Determine the (X, Y) coordinate at the center of the cell enclosing the given text.  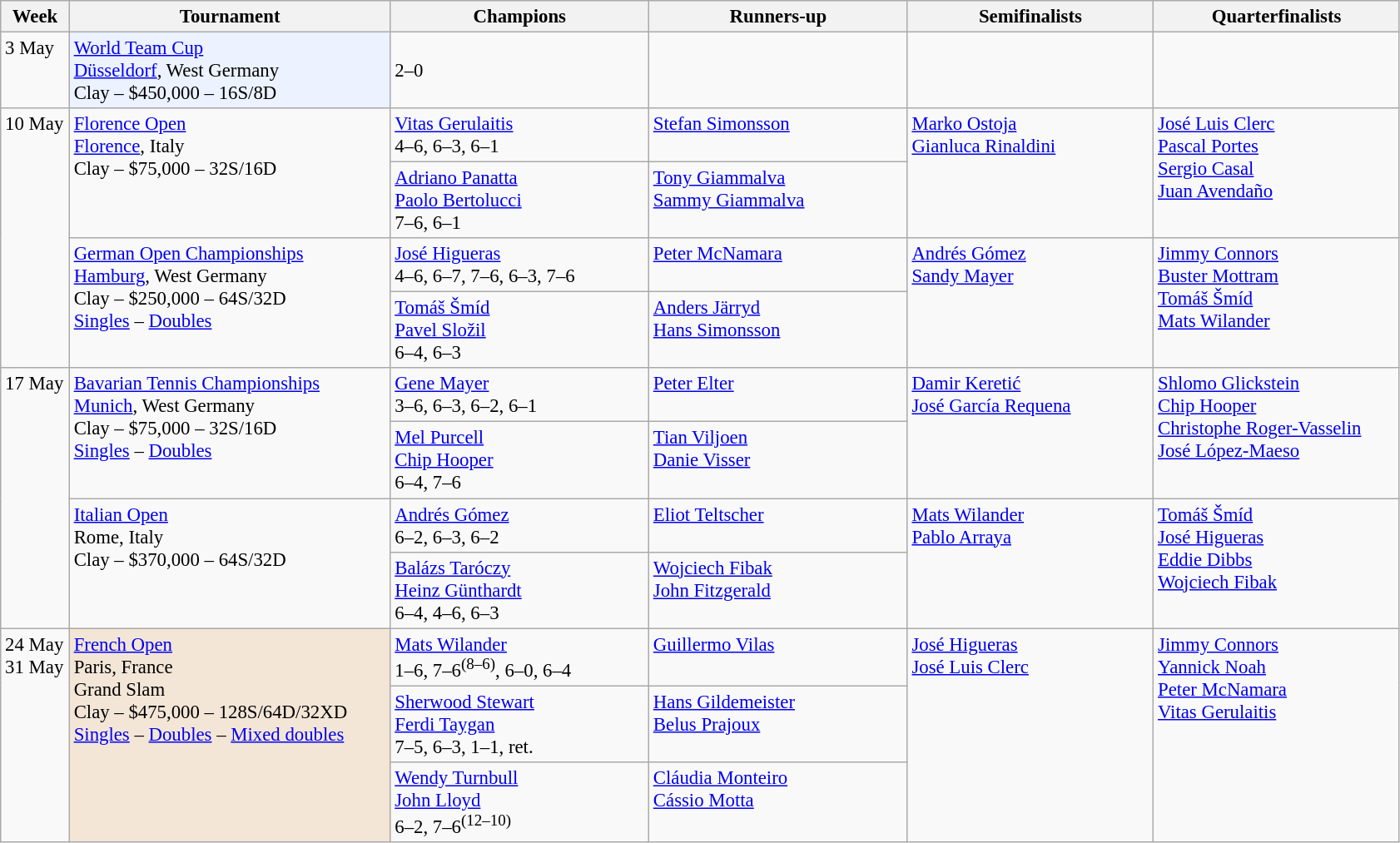
17 May (35, 498)
Mats Wilander 1–6, 7–6(8–6), 6–0, 6–4 (519, 657)
Tony Giammalva Sammy Giammalva (779, 201)
Tomáš Šmíd José Higueras Eddie Dibbs Wojciech Fibak (1277, 563)
Peter Elter (779, 394)
World Team CupDüsseldorf, West Germany Clay – $450,000 – 16S/8D (230, 71)
Tomáš Šmíd Pavel Složil 6–4, 6–3 (519, 330)
Quarterfinalists (1277, 17)
Eliot Teltscher (779, 526)
10 May (35, 238)
Sherwood Stewart Ferdi Taygan 7–5, 6–3, 1–1, ret. (519, 724)
Shlomo Glickstein Chip Hooper Christophe Roger-Vasselin José López-Maeso (1277, 433)
Gene Mayer 3–6, 6–3, 6–2, 6–1 (519, 394)
Champions (519, 17)
German Open Championships Hamburg, West Germany Clay – $250,000 – 64S/32D Singles – Doubles (230, 303)
2–0 (519, 71)
Anders Järryd Hans Simonsson (779, 330)
Week (35, 17)
Wendy Turnbull John Lloyd 6–2, 7–6(12–10) (519, 802)
Andrés Gómez 6–2, 6–3, 6–2 (519, 526)
Mats Wilander Pablo Arraya (1030, 563)
Jimmy Connors Buster Mottram Tomáš Šmíd Mats Wilander (1277, 303)
Vitas Gerulaitis 4–6, 6–3, 6–1 (519, 135)
Wojciech Fibak John Fitzgerald (779, 590)
José Higueras 4–6, 6–7, 7–6, 6–3, 7–6 (519, 265)
Italian Open Rome, Italy Clay – $370,000 – 64S/32D (230, 563)
Guillermo Vilas (779, 657)
Damir Keretić José García Requena (1030, 433)
José Higueras José Luis Clerc (1030, 736)
Tournament (230, 17)
Florence Open Florence, Italy Clay – $75,000 – 32S/16D (230, 173)
3 May (35, 71)
Runners-up (779, 17)
Peter McNamara (779, 265)
Adriano Panatta Paolo Bertolucci 7–6, 6–1 (519, 201)
Jimmy Connors Yannick Noah Peter McNamara Vitas Gerulaitis (1277, 736)
Tian Viljoen Danie Visser (779, 460)
Cláudia Monteiro Cássio Motta (779, 802)
Marko Ostoja Gianluca Rinaldini (1030, 173)
Bavarian Tennis Championships Munich, West Germany Clay – $75,000 – 32S/16D Singles – Doubles (230, 433)
Mel Purcell Chip Hooper 6–4, 7–6 (519, 460)
José Luis Clerc Pascal Portes Sergio Casal Juan Avendaño (1277, 173)
Balázs Taróczy Heinz Günthardt 6–4, 4–6, 6–3 (519, 590)
Hans Gildemeister Belus Prajoux (779, 724)
Stefan Simonsson (779, 135)
French Open Paris, France Grand Slam Clay – $475,000 – 128S/64D/32XD Singles – Doubles – Mixed doubles (230, 736)
Semifinalists (1030, 17)
24 May31 May (35, 736)
Andrés Gómez Sandy Mayer (1030, 303)
